Return (x, y) of the center of cell containing provided text 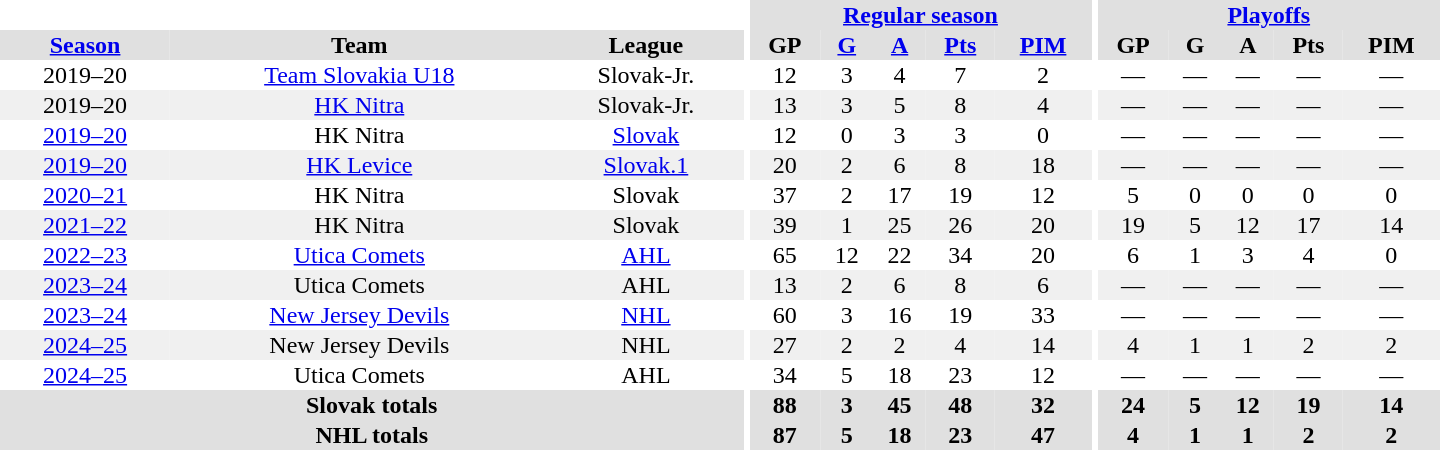
7 (960, 75)
Regular season (920, 15)
Slovak.1 (646, 165)
League (646, 45)
37 (784, 195)
2022–23 (85, 255)
16 (900, 315)
27 (784, 345)
33 (1042, 315)
48 (960, 405)
2021–22 (85, 225)
26 (960, 225)
24 (1134, 405)
Playoffs (1269, 15)
25 (900, 225)
Team Slovakia U18 (359, 75)
NHL totals (372, 435)
22 (900, 255)
60 (784, 315)
Team (359, 45)
Slovak totals (372, 405)
HK Levice (359, 165)
32 (1042, 405)
65 (784, 255)
Season (85, 45)
2020–21 (85, 195)
45 (900, 405)
47 (1042, 435)
88 (784, 405)
39 (784, 225)
87 (784, 435)
